For the text-containing cell, return its midpoint in [x, y] coordinate format. 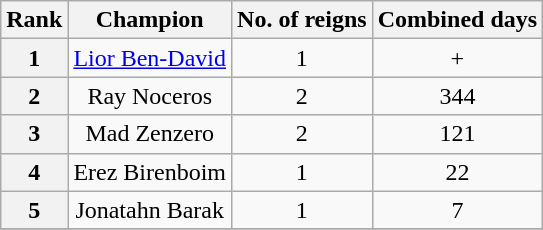
5 [34, 210]
Erez Birenboim [150, 172]
No. of reigns [302, 20]
7 [457, 210]
Jonatahn Barak [150, 210]
121 [457, 134]
Mad Zenzero [150, 134]
Champion [150, 20]
Combined days [457, 20]
3 [34, 134]
+ [457, 58]
22 [457, 172]
344 [457, 96]
4 [34, 172]
Lior Ben-David [150, 58]
Rank [34, 20]
Ray Noceros [150, 96]
